Capture the cell that displays the provided text and extract its (x, y) central coordinate. 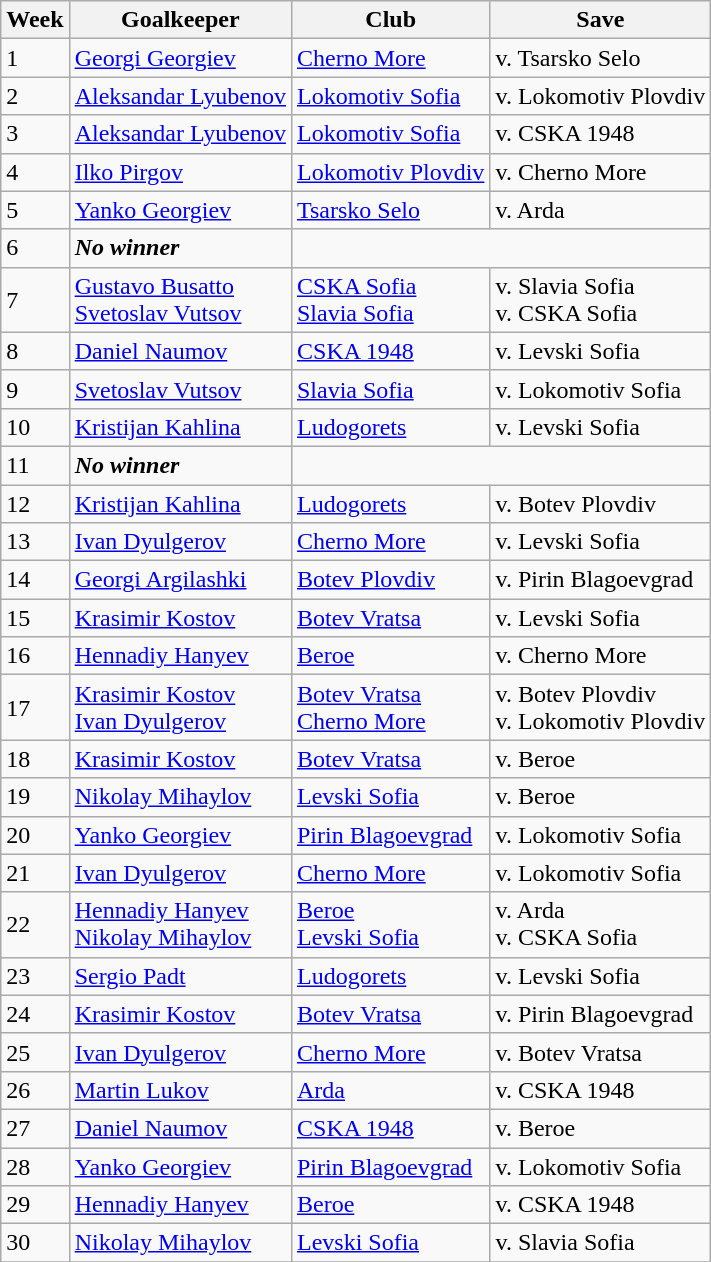
Save (600, 20)
Georgi Georgiev (180, 58)
28 (35, 1167)
CSKA SofiaSlavia Sofia (390, 300)
Week (35, 20)
v. Arda v. CSKA Sofia (600, 924)
20 (35, 835)
7 (35, 300)
21 (35, 873)
25 (35, 1052)
Svetoslav Vutsov (180, 389)
4 (35, 172)
6 (35, 248)
Martin Lukov (180, 1090)
16 (35, 656)
1 (35, 58)
Club (390, 20)
Sergio Padt (180, 976)
26 (35, 1090)
10 (35, 427)
Georgi Argilashki (180, 580)
Botev Plovdiv (390, 580)
23 (35, 976)
v. Tsarsko Selo (600, 58)
8 (35, 351)
22 (35, 924)
13 (35, 542)
11 (35, 465)
Arda (390, 1090)
Hennadiy Hanyev Nikolay Mihaylov (180, 924)
17 (35, 708)
v. Slavia Sofia v. CSKA Sofia (600, 300)
18 (35, 759)
Krasimir Kostov Ivan Dyulgerov (180, 708)
27 (35, 1128)
Lokomotiv Plovdiv (390, 172)
14 (35, 580)
12 (35, 503)
Tsarsko Selo (390, 210)
Goalkeeper (180, 20)
Slavia Sofia (390, 389)
v. Botev Plovdiv v. Lokomotiv Plovdiv (600, 708)
Gustavo Busatto Svetoslav Vutsov (180, 300)
v. Lokomotiv Plovdiv (600, 96)
24 (35, 1014)
v. Botev Plovdiv (600, 503)
v. Botev Vratsa (600, 1052)
15 (35, 618)
29 (35, 1205)
30 (35, 1243)
v. Slavia Sofia (600, 1243)
2 (35, 96)
5 (35, 210)
19 (35, 797)
Botev VratsaCherno More (390, 708)
9 (35, 389)
3 (35, 134)
Ilko Pirgov (180, 172)
BeroeLevski Sofia (390, 924)
v. Arda (600, 210)
